Identify which cell holds the provided text, then report its (x, y) central coordinate. 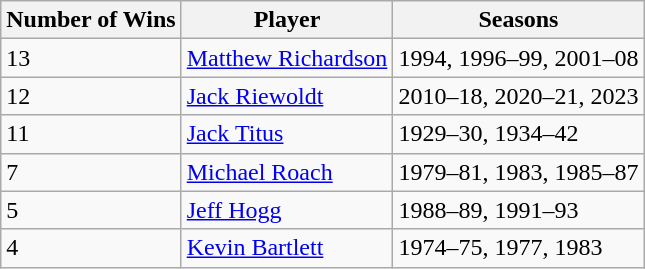
Seasons (518, 20)
11 (91, 134)
1929–30, 1934–42 (518, 134)
Jeff Hogg (287, 210)
1979–81, 1983, 1985–87 (518, 172)
Jack Riewoldt (287, 96)
Matthew Richardson (287, 58)
2010–18, 2020–21, 2023 (518, 96)
12 (91, 96)
5 (91, 210)
Michael Roach (287, 172)
Jack Titus (287, 134)
Number of Wins (91, 20)
1988–89, 1991–93 (518, 210)
13 (91, 58)
4 (91, 248)
7 (91, 172)
Player (287, 20)
Kevin Bartlett (287, 248)
1994, 1996–99, 2001–08 (518, 58)
1974–75, 1977, 1983 (518, 248)
